Extract the (X, Y) coordinate from the center of the cell holding the provided text.  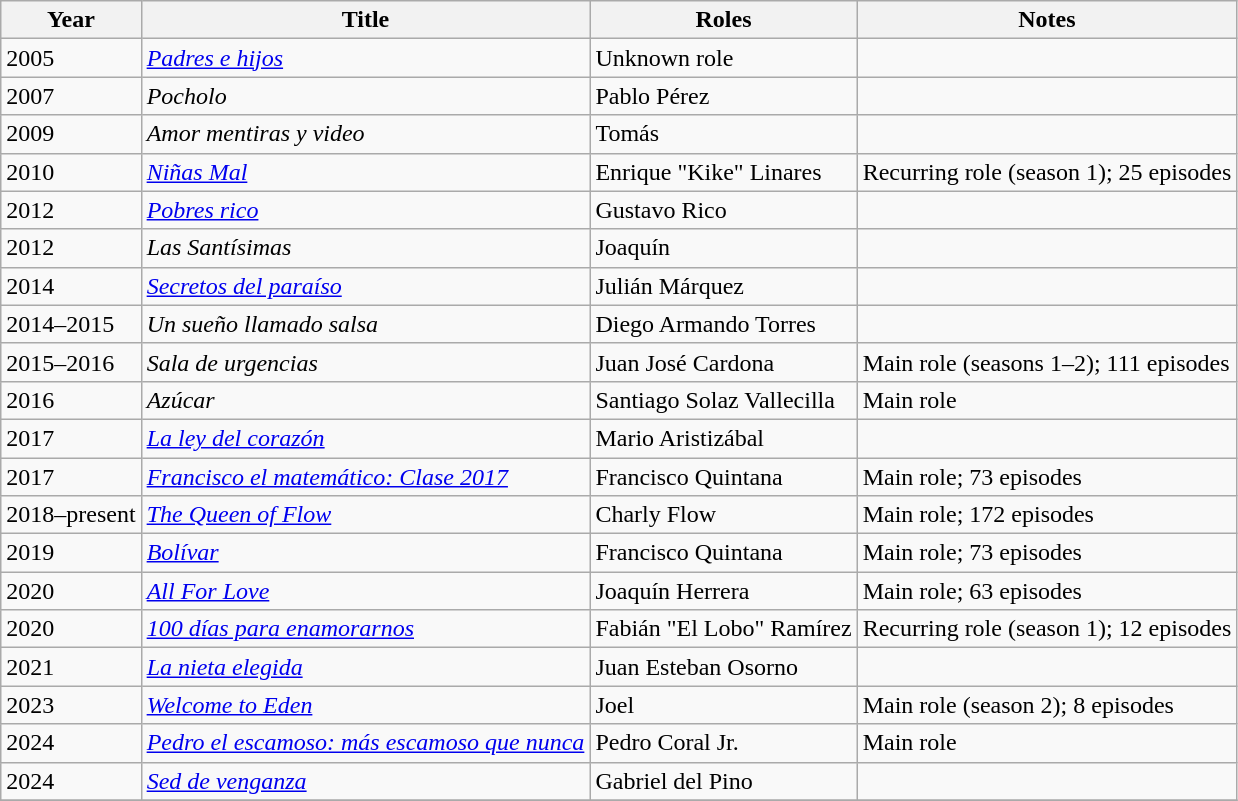
Amor mentiras y video (366, 134)
Fabián "El Lobo" Ramírez (724, 629)
Julián Márquez (724, 286)
2023 (71, 705)
Notes (1047, 20)
Tomás (724, 134)
Pocholo (366, 96)
Las Santísimas (366, 248)
Pablo Pérez (724, 96)
2010 (71, 172)
Main role; 63 episodes (1047, 591)
Secretos del paraíso (366, 286)
Diego Armando Torres (724, 324)
Roles (724, 20)
Gustavo Rico (724, 210)
2019 (71, 553)
Welcome to Eden (366, 705)
Title (366, 20)
Sala de urgencias (366, 362)
Mario Aristizábal (724, 438)
2018–present (71, 515)
Niñas Mal (366, 172)
Pedro Coral Jr. (724, 743)
Joaquín (724, 248)
2009 (71, 134)
Azúcar (366, 400)
2007 (71, 96)
Joel (724, 705)
Pedro el escamoso: más escamoso que nunca (366, 743)
Year (71, 20)
Main role; 172 episodes (1047, 515)
Pobres rico (366, 210)
La ley del corazón (366, 438)
Santiago Solaz Vallecilla (724, 400)
Gabriel del Pino (724, 781)
Joaquín Herrera (724, 591)
Sed de venganza (366, 781)
2021 (71, 667)
Juan Esteban Osorno (724, 667)
Unknown role (724, 58)
100 días para enamorarnos (366, 629)
Bolívar (366, 553)
2014 (71, 286)
Main role (season 2); 8 episodes (1047, 705)
Main role (seasons 1–2); 111 episodes (1047, 362)
Un sueño llamado salsa (366, 324)
Juan José Cardona (724, 362)
Padres e hijos (366, 58)
Enrique "Kike" Linares (724, 172)
Recurring role (season 1); 12 episodes (1047, 629)
2015–2016 (71, 362)
2005 (71, 58)
Charly Flow (724, 515)
La nieta elegida (366, 667)
All For Love (366, 591)
The Queen of Flow (366, 515)
2016 (71, 400)
Recurring role (season 1); 25 episodes (1047, 172)
2014–2015 (71, 324)
Francisco el matemático: Clase 2017 (366, 477)
